Output the [x, y] coordinate of the center of the cell containing the given text.  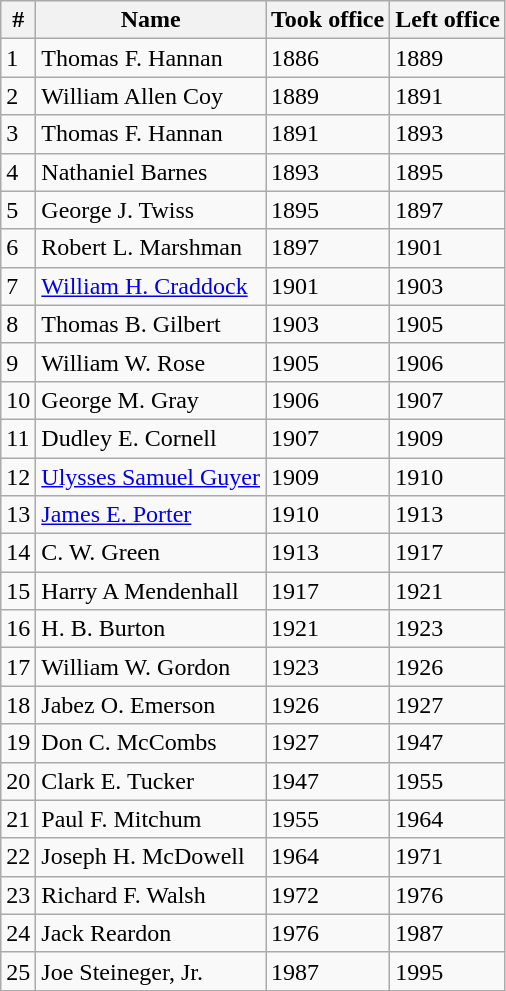
Took office [328, 20]
1972 [328, 895]
19 [18, 743]
1886 [328, 58]
20 [18, 781]
1 [18, 58]
2 [18, 96]
Don C. McCombs [151, 743]
George J. Twiss [151, 210]
1995 [448, 971]
William H. Craddock [151, 286]
James E. Porter [151, 515]
Paul F. Mitchum [151, 819]
C. W. Green [151, 553]
1971 [448, 857]
Ulysses Samuel Guyer [151, 477]
Left office [448, 20]
23 [18, 895]
4 [18, 172]
6 [18, 248]
Dudley E. Cornell [151, 438]
11 [18, 438]
Harry A Mendenhall [151, 591]
5 [18, 210]
William W. Gordon [151, 667]
8 [18, 324]
7 [18, 286]
24 [18, 933]
14 [18, 553]
Thomas B. Gilbert [151, 324]
Jabez O. Emerson [151, 705]
13 [18, 515]
9 [18, 362]
Richard F. Walsh [151, 895]
21 [18, 819]
25 [18, 971]
William W. Rose [151, 362]
Robert L. Marshman [151, 248]
Clark E. Tucker [151, 781]
William Allen Coy [151, 96]
George M. Gray [151, 400]
17 [18, 667]
Name [151, 20]
12 [18, 477]
# [18, 20]
Jack Reardon [151, 933]
Joseph H. McDowell [151, 857]
16 [18, 629]
Nathaniel Barnes [151, 172]
Joe Steineger, Jr. [151, 971]
3 [18, 134]
18 [18, 705]
15 [18, 591]
H. B. Burton [151, 629]
22 [18, 857]
10 [18, 400]
